Search for the cell housing the specified text and yield its [x, y] center coordinate. 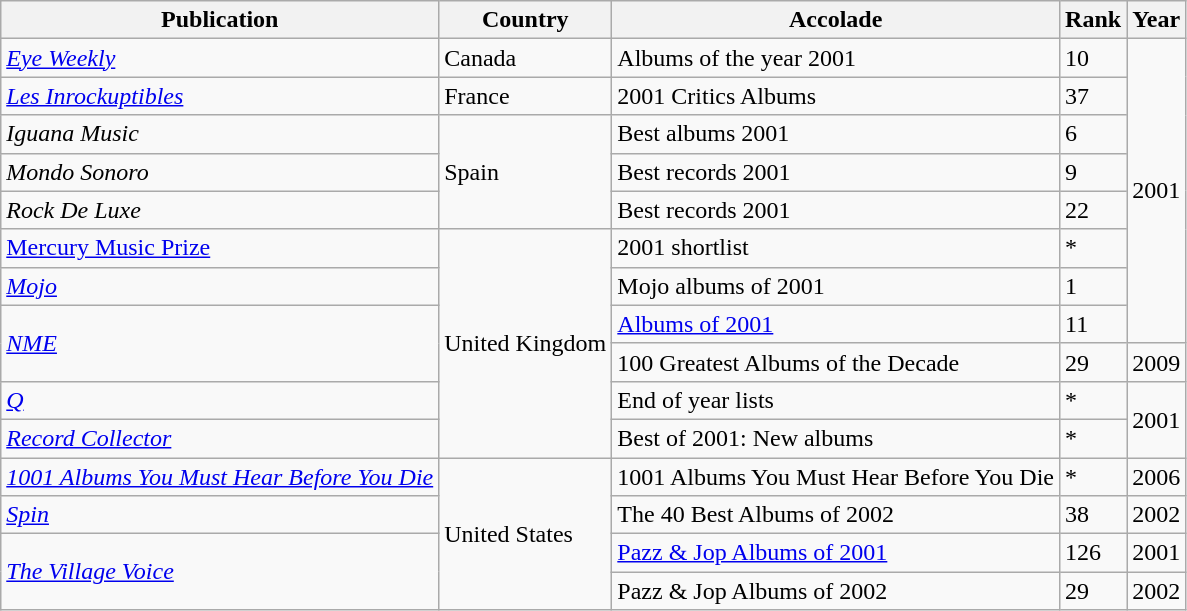
38 [1094, 515]
22 [1094, 210]
Accolade [836, 20]
Albums of 2001 [836, 324]
United States [526, 534]
10 [1094, 58]
Best albums 2001 [836, 134]
The 40 Best Albums of 2002 [836, 515]
Rock De Luxe [220, 210]
2009 [1156, 362]
Mojo [220, 286]
2001 shortlist [836, 248]
11 [1094, 324]
Mojo albums of 2001 [836, 286]
37 [1094, 96]
Canada [526, 58]
Pazz & Jop Albums of 2001 [836, 553]
Spin [220, 515]
Record Collector [220, 438]
The Village Voice [220, 572]
End of year lists [836, 400]
Pazz & Jop Albums of 2002 [836, 591]
Spain [526, 172]
United Kingdom [526, 343]
Mercury Music Prize [220, 248]
2006 [1156, 477]
France [526, 96]
Q [220, 400]
9 [1094, 172]
1 [1094, 286]
Year [1156, 20]
Best of 2001: New albums [836, 438]
NME [220, 343]
2001 Critics Albums [836, 96]
Mondo Sonoro [220, 172]
Les Inrockuptibles [220, 96]
Iguana Music [220, 134]
100 Greatest Albums of the Decade [836, 362]
Rank [1094, 20]
Albums of the year 2001 [836, 58]
126 [1094, 553]
Publication [220, 20]
Country [526, 20]
Eye Weekly [220, 58]
6 [1094, 134]
